Output the [X, Y] coordinate of the center of the cell containing the given text.  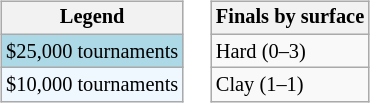
Clay (1–1) [290, 85]
$10,000 tournaments [92, 85]
Finals by surface [290, 18]
$25,000 tournaments [92, 51]
Legend [92, 18]
Hard (0–3) [290, 51]
